Search for the cell housing the specified text and yield its (X, Y) center coordinate. 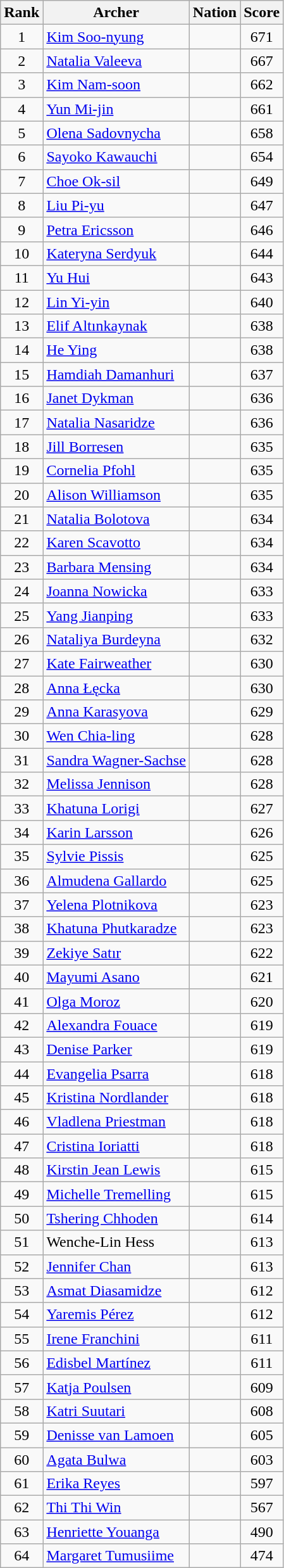
Henriette Youanga (116, 1532)
640 (262, 302)
649 (262, 181)
50 (22, 1218)
637 (262, 374)
20 (22, 495)
643 (262, 277)
25 (22, 615)
Kateryna Serdyuk (116, 253)
52 (22, 1266)
Thi Thi Win (116, 1508)
Yelena Plotnikova (116, 905)
6 (22, 157)
Irene Franchini (116, 1339)
567 (262, 1508)
45 (22, 1098)
10 (22, 253)
36 (22, 881)
44 (22, 1074)
4 (22, 109)
22 (22, 543)
12 (22, 302)
Elif Altınkaynak (116, 326)
3 (22, 85)
Cristina Ioriatti (116, 1146)
26 (22, 639)
Natalia Nasaridze (116, 423)
35 (22, 857)
49 (22, 1194)
61 (22, 1484)
8 (22, 205)
Zekiye Satır (116, 953)
55 (22, 1339)
42 (22, 1025)
58 (22, 1411)
51 (22, 1242)
647 (262, 205)
64 (22, 1556)
Cornelia Pfohl (116, 471)
490 (262, 1532)
Kate Fairweather (116, 663)
Tshering Chhoden (116, 1218)
47 (22, 1146)
Mayumi Asano (116, 977)
Alison Williamson (116, 495)
Jennifer Chan (116, 1266)
63 (22, 1532)
Liu Pi-yu (116, 205)
Nataliya Burdeyna (116, 639)
43 (22, 1049)
Melissa Jennison (116, 784)
Yang Jianping (116, 615)
Khatuna Lorigi (116, 808)
7 (22, 181)
608 (262, 1411)
654 (262, 157)
Olena Sadovnycha (116, 133)
53 (22, 1291)
27 (22, 663)
Almudena Gallardo (116, 881)
24 (22, 591)
18 (22, 447)
31 (22, 760)
2 (22, 61)
Natalia Bolotova (116, 519)
Jill Borresen (116, 447)
Archer (116, 13)
Denisse van Lamoen (116, 1435)
614 (262, 1218)
632 (262, 639)
19 (22, 471)
622 (262, 953)
38 (22, 929)
Score (262, 13)
Lin Yi-yin (116, 302)
Anna Karasyova (116, 712)
Khatuna Phutkaradze (116, 929)
21 (22, 519)
Kim Nam-soon (116, 85)
41 (22, 1001)
29 (22, 712)
54 (22, 1315)
56 (22, 1363)
23 (22, 567)
11 (22, 277)
Agata Bulwa (116, 1459)
Katja Poulsen (116, 1387)
Edisbel Martínez (116, 1363)
Vladlena Priestman (116, 1122)
Wenche-Lin Hess (116, 1242)
34 (22, 832)
Janet Dykman (116, 398)
32 (22, 784)
48 (22, 1170)
609 (262, 1387)
14 (22, 350)
37 (22, 905)
33 (22, 808)
Kirstin Jean Lewis (116, 1170)
17 (22, 423)
627 (262, 808)
658 (262, 133)
Denise Parker (116, 1049)
Sandra Wagner-Sachse (116, 760)
15 (22, 374)
474 (262, 1556)
Alexandra Fouace (116, 1025)
597 (262, 1484)
671 (262, 37)
16 (22, 398)
629 (262, 712)
621 (262, 977)
Kim Soo-nyung (116, 37)
9 (22, 229)
60 (22, 1459)
13 (22, 326)
Rank (22, 13)
57 (22, 1387)
Yu Hui (116, 277)
28 (22, 687)
Barbara Mensing (116, 567)
605 (262, 1435)
Karin Larsson (116, 832)
Yaremis Pérez (116, 1315)
Yun Mi-jin (116, 109)
Katri Suutari (116, 1411)
Wen Chia-ling (116, 736)
He Ying (116, 350)
Nation (214, 13)
620 (262, 1001)
5 (22, 133)
46 (22, 1122)
646 (262, 229)
39 (22, 953)
59 (22, 1435)
62 (22, 1508)
Erika Reyes (116, 1484)
603 (262, 1459)
Evangelia Psarra (116, 1074)
Petra Ericsson (116, 229)
Choe Ok-sil (116, 181)
Natalia Valeeva (116, 61)
Sylvie Pissis (116, 857)
Hamdiah Damanhuri (116, 374)
Joanna Nowicka (116, 591)
667 (262, 61)
Michelle Tremelling (116, 1194)
1 (22, 37)
644 (262, 253)
Margaret Tumusiime (116, 1556)
40 (22, 977)
662 (262, 85)
30 (22, 736)
Kristina Nordlander (116, 1098)
Karen Scavotto (116, 543)
Anna Łęcka (116, 687)
626 (262, 832)
Asmat Diasamidze (116, 1291)
Olga Moroz (116, 1001)
661 (262, 109)
Sayoko Kawauchi (116, 157)
